Output the (x, y) coordinate of the center of the cell containing the given text.  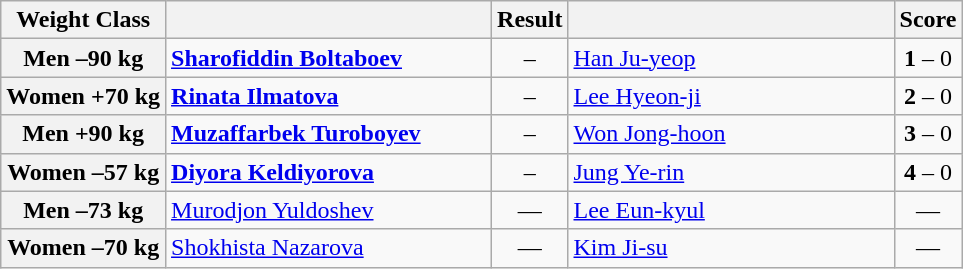
Murodjon Yuldoshev (329, 210)
Women –70 kg (84, 248)
Weight Class (84, 20)
4 – 0 (928, 172)
Women +70 kg (84, 96)
Won Jong-hoon (731, 134)
2 – 0 (928, 96)
Result (530, 20)
Men –73 kg (84, 210)
Men –90 kg (84, 58)
Score (928, 20)
Muzaffarbek Turoboyev (329, 134)
Rinata Ilmatova (329, 96)
Han Ju-yeop (731, 58)
1 – 0 (928, 58)
Diyora Keldiyorova (329, 172)
Sharofiddin Boltaboev (329, 58)
3 – 0 (928, 134)
Women –57 kg (84, 172)
Kim Ji-su (731, 248)
Men +90 kg (84, 134)
Jung Ye-rin (731, 172)
Lee Eun-kyul (731, 210)
Shokhista Nazarova (329, 248)
Lee Hyeon-ji (731, 96)
